Determine the [X, Y] coordinate at the center of the cell enclosing the given text.  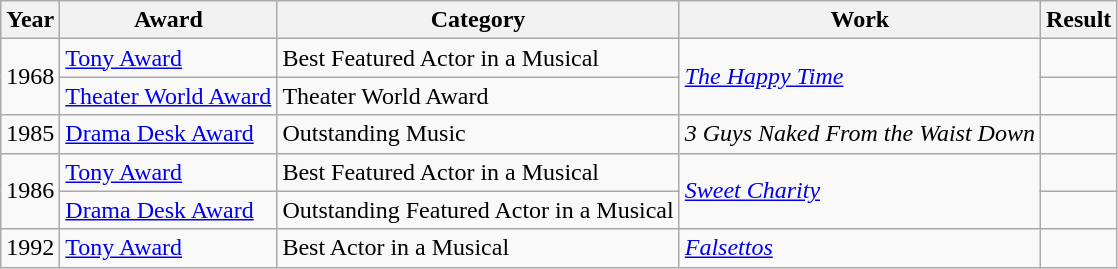
Award [168, 20]
Category [478, 20]
Outstanding Music [478, 134]
1986 [30, 191]
The Happy Time [860, 77]
Falsettos [860, 248]
1992 [30, 248]
1985 [30, 134]
Sweet Charity [860, 191]
3 Guys Naked From the Waist Down [860, 134]
Work [860, 20]
Result [1078, 20]
Outstanding Featured Actor in a Musical [478, 210]
Best Actor in a Musical [478, 248]
Year [30, 20]
1968 [30, 77]
